Identify which cell holds the provided text, then report its [X, Y] central coordinate. 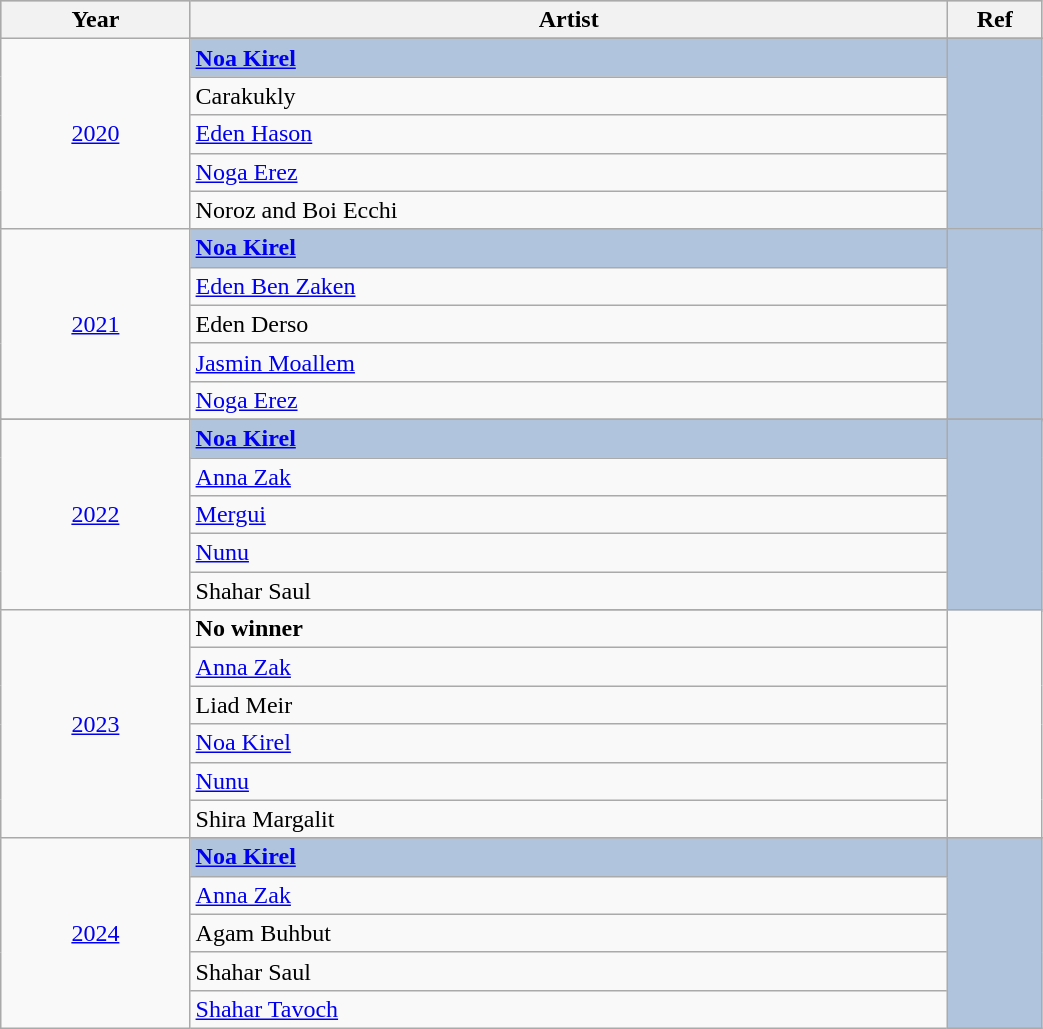
Artist [568, 20]
2023 [96, 724]
Jasmin Moallem [568, 362]
Ref [994, 20]
Eden Hason [568, 134]
Shira Margalit [568, 819]
2024 [96, 933]
Shahar Tavoch [568, 1009]
Mergui [568, 515]
Eden Ben Zaken [568, 286]
2020 [96, 134]
Year [96, 20]
2021 [96, 324]
Noroz and Boi Ecchi [568, 210]
Carakukly [568, 96]
Agam Buhbut [568, 933]
No winner [568, 629]
2022 [96, 514]
Liad Meir [568, 705]
Eden Derso [568, 324]
